From the cell containing the given text, extract its center point as [x, y] coordinate. 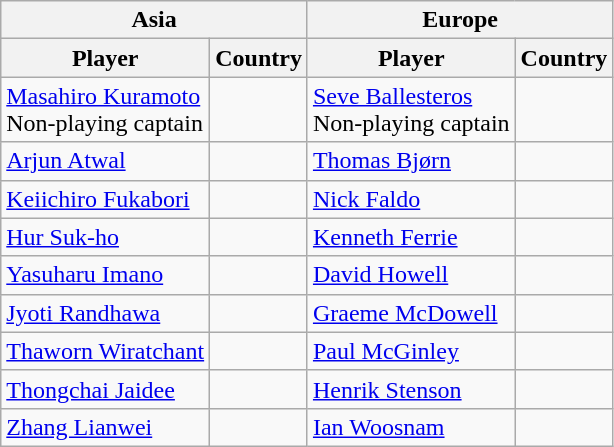
Graeme McDowell [411, 313]
Europe [460, 20]
Ian Woosnam [411, 427]
Yasuharu Imano [106, 275]
Nick Faldo [411, 199]
Thaworn Wiratchant [106, 351]
Asia [154, 20]
Jyoti Randhawa [106, 313]
Masahiro KuramotoNon-playing captain [106, 110]
Henrik Stenson [411, 389]
Hur Suk-ho [106, 237]
Thomas Bjørn [411, 161]
Thongchai Jaidee [106, 389]
Arjun Atwal [106, 161]
Keiichiro Fukabori [106, 199]
David Howell [411, 275]
Paul McGinley [411, 351]
Kenneth Ferrie [411, 237]
Zhang Lianwei [106, 427]
Seve BallesterosNon-playing captain [411, 110]
